Identify which cell holds the provided text, then report its (X, Y) central coordinate. 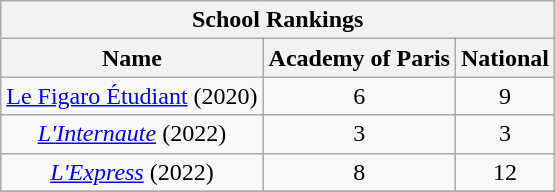
L'Internaute (2022) (132, 134)
L'Express (2022) (132, 172)
Academy of Paris (359, 58)
Le Figaro Étudiant (2020) (132, 96)
8 (359, 172)
Name (132, 58)
9 (504, 96)
12 (504, 172)
National (504, 58)
School Rankings (278, 20)
6 (359, 96)
